Output the (x, y) coordinate of the center of the cell containing the given text.  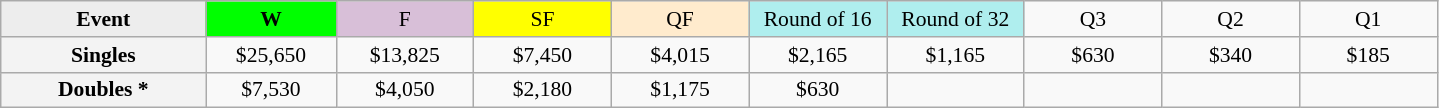
F (405, 19)
$1,175 (680, 90)
Doubles * (104, 90)
Round of 16 (818, 19)
$340 (1231, 55)
Q3 (1093, 19)
Round of 32 (955, 19)
$7,450 (543, 55)
$4,050 (405, 90)
$4,015 (680, 55)
Singles (104, 55)
Q2 (1231, 19)
$2,165 (818, 55)
QF (680, 19)
SF (543, 19)
$2,180 (543, 90)
$25,650 (271, 55)
W (271, 19)
Event (104, 19)
$1,165 (955, 55)
Q1 (1368, 19)
$7,530 (271, 90)
$185 (1368, 55)
$13,825 (405, 55)
